Search for the cell housing the specified text and yield its [X, Y] center coordinate. 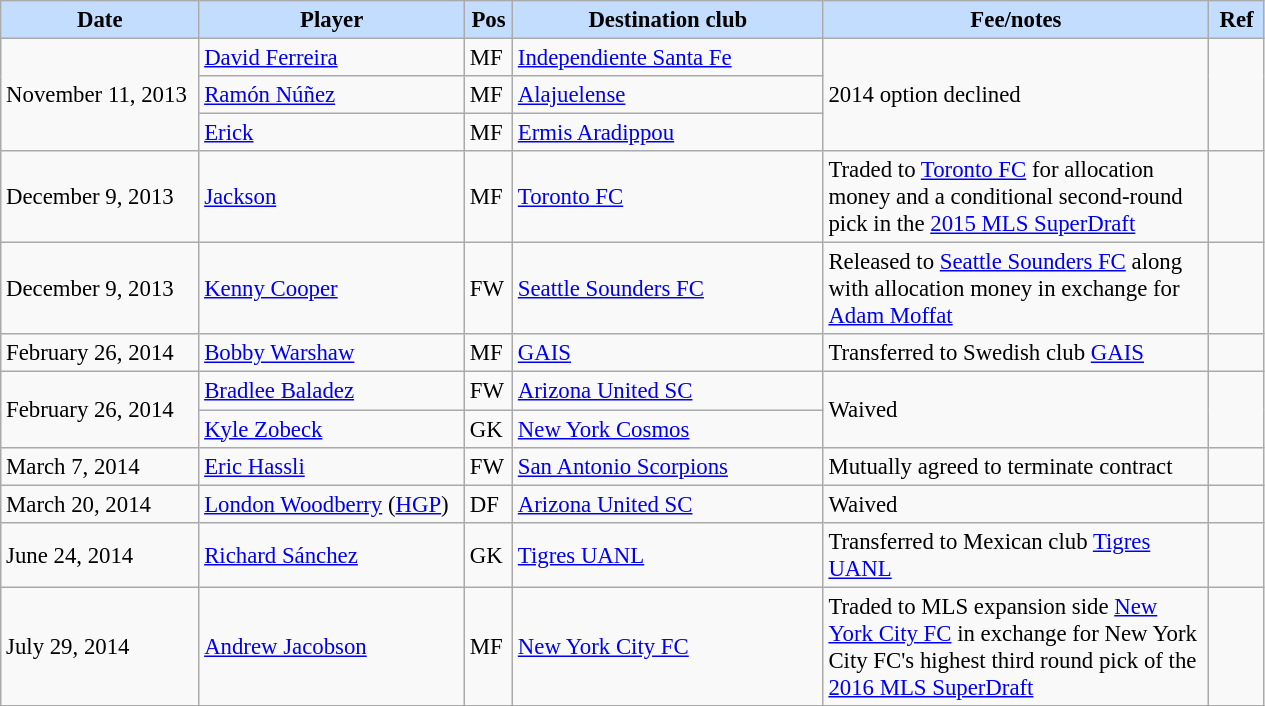
Date [100, 20]
Richard Sánchez [332, 554]
DF [488, 504]
Bobby Warshaw [332, 353]
New York Cosmos [668, 429]
Toronto FC [668, 197]
Transferred to Mexican club Tigres UANL [1016, 554]
Kyle Zobeck [332, 429]
Destination club [668, 20]
Released to Seattle Sounders FC along with allocation money in exchange for Adam Moffat [1016, 289]
Traded to MLS expansion side New York City FC in exchange for New York City FC's highest third round pick of the 2016 MLS SuperDraft [1016, 646]
Kenny Cooper [332, 289]
New York City FC [668, 646]
Pos [488, 20]
Seattle Sounders FC [668, 289]
2014 option declined [1016, 96]
David Ferreira [332, 58]
Jackson [332, 197]
June 24, 2014 [100, 554]
Transferred to Swedish club GAIS [1016, 353]
Andrew Jacobson [332, 646]
Eric Hassli [332, 466]
Player [332, 20]
Bradlee Baladez [332, 391]
March 7, 2014 [100, 466]
July 29, 2014 [100, 646]
Traded to Toronto FC for allocation money and a conditional second-round pick in the 2015 MLS SuperDraft [1016, 197]
Ramón Núñez [332, 95]
Ermis Aradippou [668, 133]
Ref [1237, 20]
Fee/notes [1016, 20]
March 20, 2014 [100, 504]
Erick [332, 133]
Independiente Santa Fe [668, 58]
November 11, 2013 [100, 96]
Mutually agreed to terminate contract [1016, 466]
Tigres UANL [668, 554]
London Woodberry (HGP) [332, 504]
Alajuelense [668, 95]
GAIS [668, 353]
San Antonio Scorpions [668, 466]
